Find where the given text appears and provide that cell's center as [X, Y] coordinate. 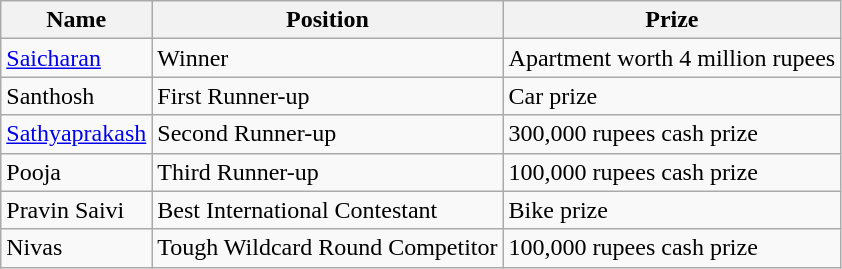
Best International Contestant [328, 210]
Bike prize [672, 210]
Tough Wildcard Round Competitor [328, 248]
Nivas [76, 248]
Pravin Saivi [76, 210]
Apartment worth 4 million rupees [672, 58]
Name [76, 20]
Car prize [672, 96]
Santhosh [76, 96]
Second Runner-up [328, 134]
Third Runner-up [328, 172]
300,000 rupees cash prize [672, 134]
Position [328, 20]
Prize [672, 20]
Pooja [76, 172]
First Runner-up [328, 96]
Winner [328, 58]
Saicharan [76, 58]
Sathyaprakash [76, 134]
